Return the (X, Y) coordinate for the center point of the cell that contains the specified text.  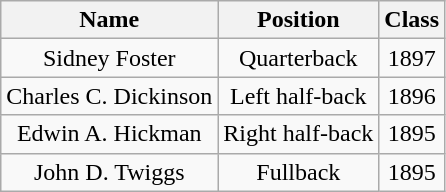
John D. Twiggs (110, 172)
1896 (412, 96)
Position (298, 20)
Quarterback (298, 58)
Left half-back (298, 96)
Right half-back (298, 134)
Class (412, 20)
Edwin A. Hickman (110, 134)
Sidney Foster (110, 58)
Name (110, 20)
Charles C. Dickinson (110, 96)
Fullback (298, 172)
1897 (412, 58)
